Identify which cell holds the provided text, then report its (X, Y) central coordinate. 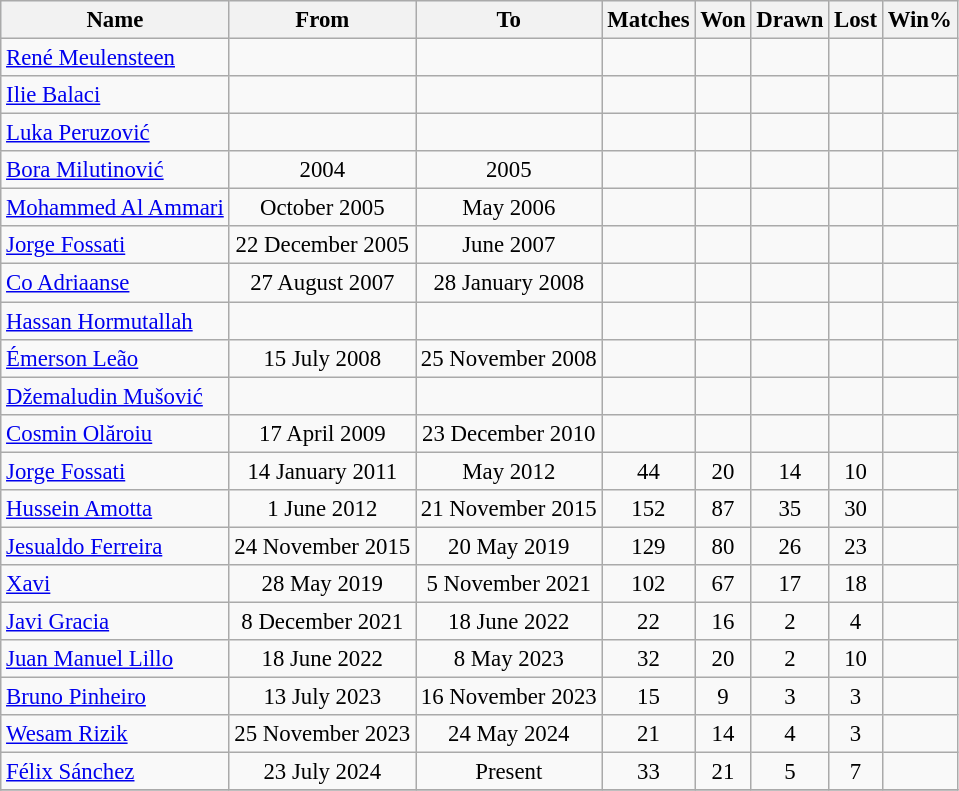
From (322, 20)
24 November 2015 (322, 546)
8 December 2021 (322, 621)
23 December 2010 (509, 433)
16 November 2023 (509, 697)
35 (790, 509)
17 April 2009 (322, 433)
May 2006 (509, 208)
Hussein Amotta (115, 509)
Juan Manuel Lillo (115, 659)
24 May 2024 (509, 734)
23 July 2024 (322, 772)
Luka Peruzović (115, 133)
Cosmin Olăroiu (115, 433)
13 July 2023 (322, 697)
26 (790, 546)
21 November 2015 (509, 509)
23 (856, 546)
102 (648, 584)
Bora Milutinović (115, 170)
Mohammed Al Ammari (115, 208)
14 January 2011 (322, 471)
Xavi (115, 584)
8 May 2023 (509, 659)
Co Adriaanse (115, 283)
80 (723, 546)
87 (723, 509)
Present (509, 772)
2004 (322, 170)
9 (723, 697)
152 (648, 509)
32 (648, 659)
To (509, 20)
44 (648, 471)
25 November 2023 (322, 734)
June 2007 (509, 245)
Win% (920, 20)
15 July 2008 (322, 358)
René Meulensteen (115, 58)
28 January 2008 (509, 283)
Won (723, 20)
Félix Sánchez (115, 772)
22 (648, 621)
17 (790, 584)
May 2012 (509, 471)
1 June 2012 (322, 509)
15 (648, 697)
22 December 2005 (322, 245)
Wesam Rizik (115, 734)
67 (723, 584)
Bruno Pinheiro (115, 697)
25 November 2008 (509, 358)
18 (856, 584)
5 November 2021 (509, 584)
30 (856, 509)
Javi Gracia (115, 621)
Hassan Hormutallah (115, 321)
Džemaludin Mušović (115, 396)
October 2005 (322, 208)
2005 (509, 170)
Name (115, 20)
33 (648, 772)
7 (856, 772)
Lost (856, 20)
Jesualdo Ferreira (115, 546)
Ilie Balaci (115, 95)
Matches (648, 20)
27 August 2007 (322, 283)
20 May 2019 (509, 546)
5 (790, 772)
129 (648, 546)
16 (723, 621)
Émerson Leão (115, 358)
28 May 2019 (322, 584)
Drawn (790, 20)
